Find where the given text appears and provide that cell's center as [X, Y] coordinate. 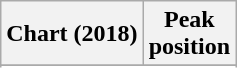
Peak position [189, 34]
Chart (2018) [72, 34]
